Find where the given text appears and provide that cell's center as [x, y] coordinate. 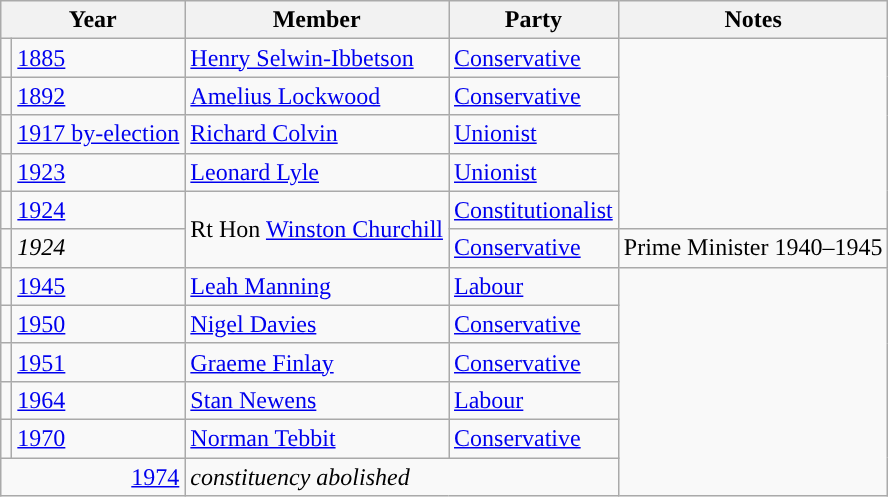
1945 [98, 286]
1950 [98, 324]
Henry Selwin-Ibbetson [317, 58]
Nigel Davies [317, 324]
Norman Tebbit [317, 438]
Year [93, 20]
Party [533, 20]
constituency abolished [402, 477]
1892 [98, 96]
1974 [93, 477]
Leah Manning [317, 286]
Amelius Lockwood [317, 96]
1923 [98, 172]
1951 [98, 362]
1917 by-election [98, 134]
Leonard Lyle [317, 172]
1885 [98, 58]
Stan Newens [317, 400]
Graeme Finlay [317, 362]
Prime Minister 1940–1945 [753, 248]
1964 [98, 400]
Richard Colvin [317, 134]
1970 [98, 438]
Member [317, 20]
Constitutionalist [533, 210]
Rt Hon Winston Churchill [317, 229]
Notes [753, 20]
